Identify which cell holds the provided text, then report its [X, Y] central coordinate. 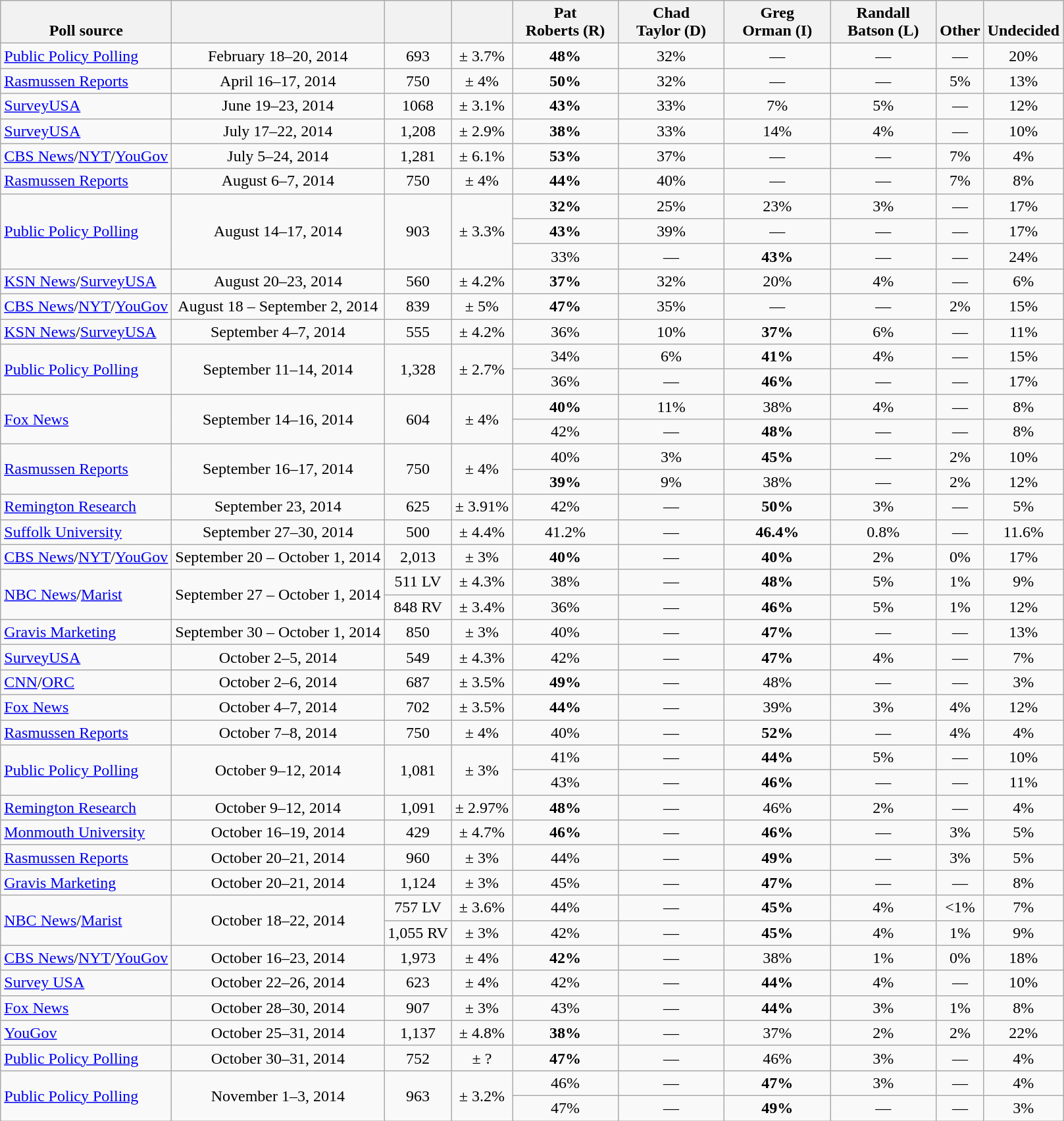
October 30–31, 2014 [278, 1058]
August 18 – September 2, 2014 [278, 306]
September 16–17, 2014 [278, 469]
October 22–26, 2014 [278, 983]
35% [671, 306]
757 LV [418, 908]
October 4–7, 2014 [278, 707]
1,281 [418, 156]
752 [418, 1058]
September 23, 2014 [278, 507]
September 11–14, 2014 [278, 369]
555 [418, 331]
687 [418, 682]
22% [1023, 1033]
October 16–19, 2014 [278, 833]
September 27–30, 2014 [278, 532]
11.6% [1023, 532]
± ? [482, 1058]
560 [418, 281]
± 2.9% [482, 131]
RandallBatson (L) [883, 22]
June 19–23, 2014 [278, 106]
± 3.4% [482, 607]
July 5–24, 2014 [278, 156]
1,973 [418, 958]
850 [418, 632]
Undecided [1023, 22]
April 16–17, 2014 [278, 81]
511 LV [418, 582]
41.2% [566, 532]
623 [418, 983]
October 2–5, 2014 [278, 657]
0.8% [883, 532]
CNN/ORC [86, 682]
1,091 [418, 808]
September 4–7, 2014 [278, 331]
± 6.1% [482, 156]
429 [418, 833]
702 [418, 707]
604 [418, 419]
1,137 [418, 1033]
November 1–3, 2014 [278, 1095]
14% [778, 131]
53% [566, 156]
August 20–23, 2014 [278, 281]
± 3.3% [482, 231]
September 20 – October 1, 2014 [278, 557]
July 17–22, 2014 [278, 131]
Other [960, 22]
1,055 RV [418, 933]
848 RV [418, 607]
960 [418, 858]
GregOrman (I) [778, 22]
August 6–7, 2014 [278, 181]
August 14–17, 2014 [278, 231]
± 4.4% [482, 532]
October 25–31, 2014 [278, 1033]
24% [1023, 256]
October 7–8, 2014 [278, 733]
PatRoberts (R) [566, 22]
± 2.97% [482, 808]
46.4% [778, 532]
500 [418, 532]
± 2.7% [482, 369]
839 [418, 306]
34% [566, 357]
± 4.8% [482, 1033]
693 [418, 56]
September 27 – October 1, 2014 [278, 594]
Survey USA [86, 983]
1,124 [418, 883]
1068 [418, 106]
<1% [960, 908]
± 3.91% [482, 507]
963 [418, 1095]
18% [1023, 958]
625 [418, 507]
ChadTaylor (D) [671, 22]
± 4.7% [482, 833]
± 3.2% [482, 1095]
± 3.7% [482, 56]
October 18–22, 2014 [278, 920]
YouGov [86, 1033]
± 5% [482, 306]
October 28–30, 2014 [278, 1008]
± 3.1% [482, 106]
February 18–20, 2014 [278, 56]
October 16–23, 2014 [278, 958]
2,013 [418, 557]
549 [418, 657]
1,081 [418, 770]
1,208 [418, 131]
52% [778, 733]
25% [671, 206]
October 2–6, 2014 [278, 682]
23% [778, 206]
903 [418, 231]
Poll source [86, 22]
Suffolk University [86, 532]
September 14–16, 2014 [278, 419]
Monmouth University [86, 833]
1,328 [418, 369]
907 [418, 1008]
September 30 – October 1, 2014 [278, 632]
± 3.6% [482, 908]
